Pinpoint the cell where the given text exists, returning its [x, y] midpoint coordinate. 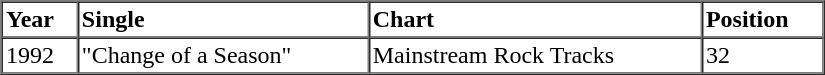
Chart [534, 20]
Single [222, 20]
Year [40, 20]
1992 [40, 56]
"Change of a Season" [222, 56]
Mainstream Rock Tracks [534, 56]
32 [762, 56]
Position [762, 20]
